Scan for the cell matching the given text and deliver its [x, y] coordinate at center. 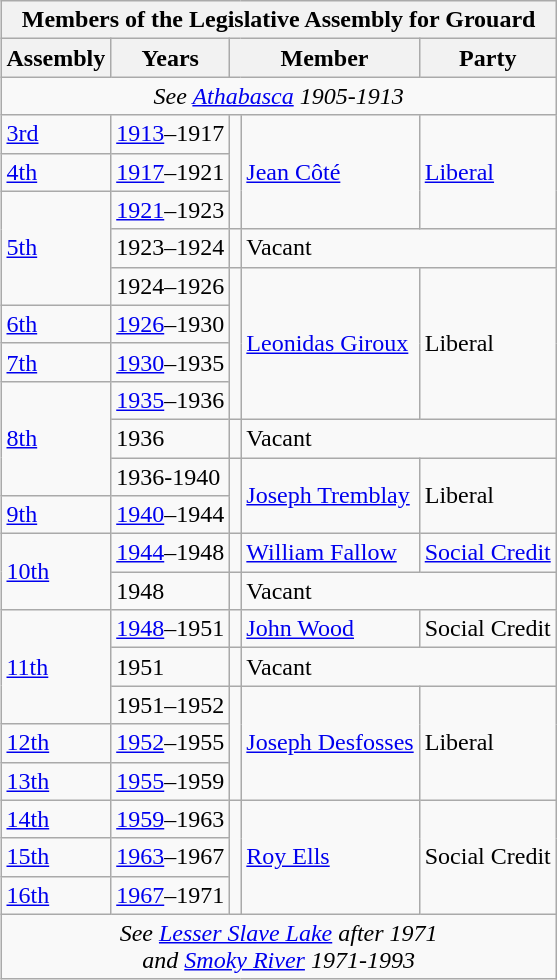
1926–1930 [170, 324]
Assembly [56, 58]
Party [488, 58]
5th [56, 248]
7th [56, 362]
1935–1936 [170, 400]
1940–1944 [170, 515]
Leonidas Giroux [330, 343]
13th [56, 781]
1963–1967 [170, 857]
1913–1917 [170, 134]
11th [56, 667]
See Athabasca 1905-1913 [278, 96]
1936 [170, 438]
Members of the Legislative Assembly for Grouard [278, 20]
William Fallow [330, 553]
Member [324, 58]
Joseph Desfosses [330, 743]
1921–1923 [170, 210]
1923–1924 [170, 248]
1930–1935 [170, 362]
10th [56, 572]
12th [56, 743]
1924–1926 [170, 286]
1967–1971 [170, 895]
14th [56, 819]
1944–1948 [170, 553]
1951 [170, 667]
1917–1921 [170, 172]
John Wood [330, 629]
1951–1952 [170, 705]
Roy Ells [330, 857]
16th [56, 895]
15th [56, 857]
Years [170, 58]
3rd [56, 134]
Jean Côté [330, 172]
1959–1963 [170, 819]
4th [56, 172]
1952–1955 [170, 743]
8th [56, 438]
9th [56, 515]
1936-1940 [170, 477]
1955–1959 [170, 781]
6th [56, 324]
See Lesser Slave Lake after 1971 and Smoky River 1971-1993 [278, 946]
Joseph Tremblay [330, 496]
1948 [170, 591]
1948–1951 [170, 629]
